For the text-containing cell, return its midpoint in [X, Y] coordinate format. 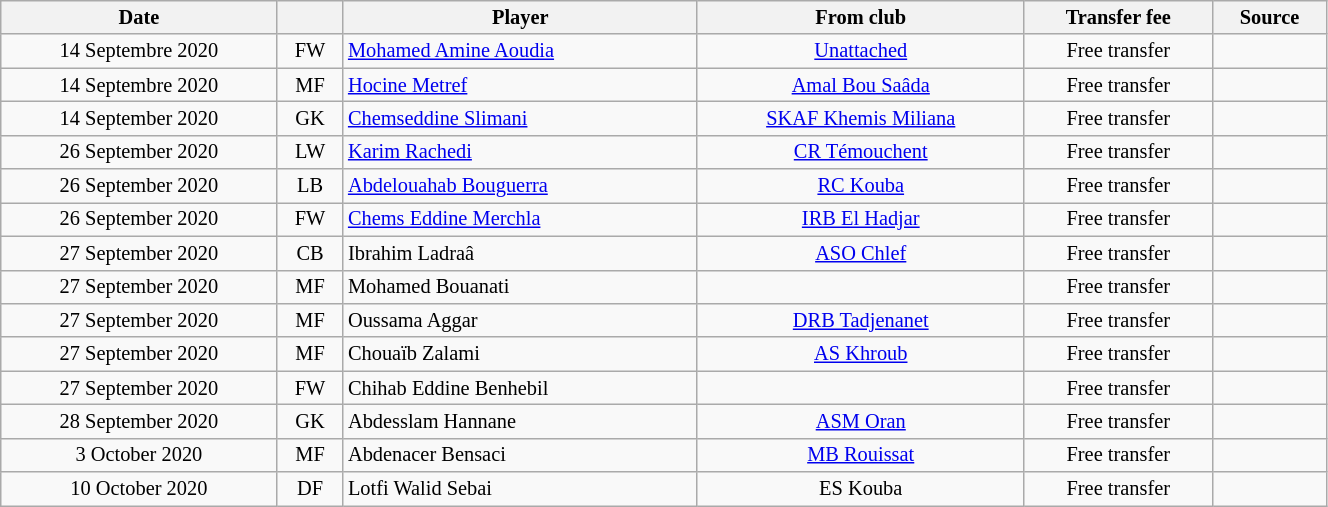
Abdenacer Bensaci [520, 455]
Amal Bou Saâda [860, 85]
Mohamed Amine Aoudia [520, 51]
Lotfi Walid Sebai [520, 489]
LB [310, 186]
10 October 2020 [139, 489]
3 October 2020 [139, 455]
14 September 2020 [139, 118]
SKAF Khemis Miliana [860, 118]
Ibrahim Ladraâ [520, 253]
ASM Oran [860, 421]
MB Rouissat [860, 455]
Source [1270, 17]
Abdesslam Hannane [520, 421]
DRB Tadjenanet [860, 320]
Abdelouahab Bouguerra [520, 186]
LW [310, 152]
DF [310, 489]
Oussama Aggar [520, 320]
From club [860, 17]
Transfer fee [1118, 17]
Mohamed Bouanati [520, 287]
Karim Rachedi [520, 152]
Unattached [860, 51]
AS Khroub [860, 354]
Hocine Metref [520, 85]
28 September 2020 [139, 421]
Chems Eddine Merchla [520, 219]
CR Témouchent [860, 152]
Player [520, 17]
CB [310, 253]
Date [139, 17]
RC Kouba [860, 186]
IRB El Hadjar [860, 219]
ES Kouba [860, 489]
Chouaïb Zalami [520, 354]
ASO Chlef [860, 253]
Chemseddine Slimani [520, 118]
Chihab Eddine Benhebil [520, 388]
